Return (x, y) of the center of cell containing provided text 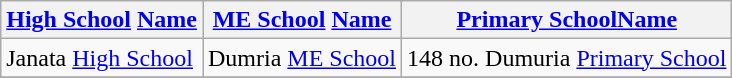
High School Name (102, 20)
ME School Name (302, 20)
Primary SchoolName (567, 20)
Dumria ME School (302, 58)
Janata High School (102, 58)
148 no. Dumuria Primary School (567, 58)
